Find where the given text appears and provide that cell's center as [X, Y] coordinate. 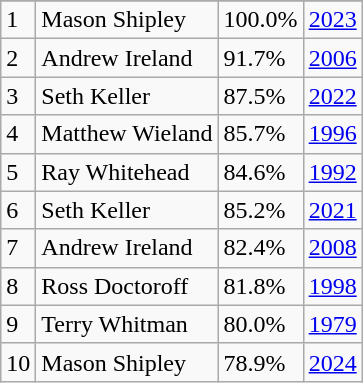
10 [18, 362]
2023 [332, 20]
2024 [332, 362]
9 [18, 324]
91.7% [260, 58]
5 [18, 172]
80.0% [260, 324]
100.0% [260, 20]
85.2% [260, 210]
1992 [332, 172]
2006 [332, 58]
2 [18, 58]
1998 [332, 286]
1996 [332, 134]
Matthew Wieland [127, 134]
81.8% [260, 286]
8 [18, 286]
Ray Whitehead [127, 172]
6 [18, 210]
84.6% [260, 172]
87.5% [260, 96]
Terry Whitman [127, 324]
78.9% [260, 362]
2008 [332, 248]
1 [18, 20]
Ross Doctoroff [127, 286]
7 [18, 248]
85.7% [260, 134]
2021 [332, 210]
2022 [332, 96]
1979 [332, 324]
82.4% [260, 248]
4 [18, 134]
3 [18, 96]
